For the text-containing cell, return its midpoint in (x, y) coordinate format. 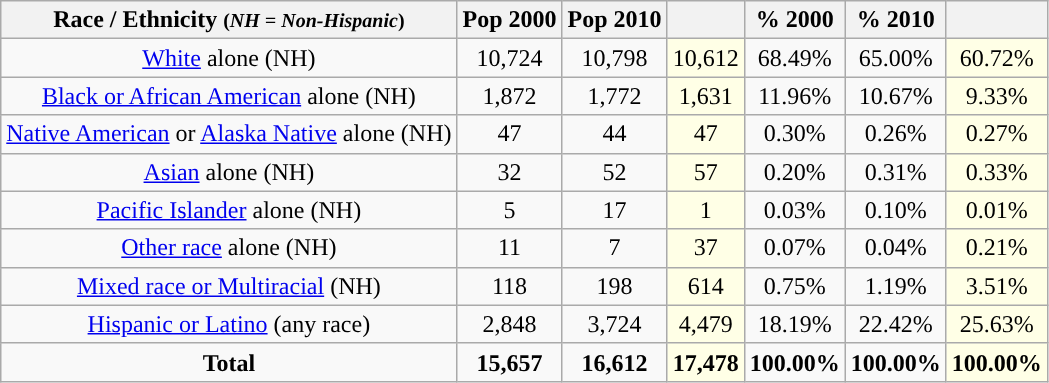
10,798 (614, 58)
5 (510, 210)
0.21% (996, 248)
0.03% (794, 210)
198 (614, 286)
11 (510, 248)
65.00% (896, 58)
15,657 (510, 362)
Black or African American alone (NH) (229, 96)
Asian alone (NH) (229, 172)
Hispanic or Latino (any race) (229, 324)
7 (614, 248)
0.27% (996, 134)
11.96% (794, 96)
% 2010 (896, 20)
1 (706, 210)
25.63% (996, 324)
44 (614, 134)
37 (706, 248)
10,612 (706, 58)
Race / Ethnicity (NH = Non-Hispanic) (229, 20)
57 (706, 172)
52 (614, 172)
32 (510, 172)
Other race alone (NH) (229, 248)
3,724 (614, 324)
1,872 (510, 96)
0.33% (996, 172)
Pop 2010 (614, 20)
0.31% (896, 172)
17 (614, 210)
Mixed race or Multiracial (NH) (229, 286)
White alone (NH) (229, 58)
16,612 (614, 362)
10,724 (510, 58)
614 (706, 286)
118 (510, 286)
3.51% (996, 286)
18.19% (794, 324)
Native American or Alaska Native alone (NH) (229, 134)
0.10% (896, 210)
68.49% (794, 58)
4,479 (706, 324)
2,848 (510, 324)
0.75% (794, 286)
1,772 (614, 96)
Pacific Islander alone (NH) (229, 210)
1.19% (896, 286)
22.42% (896, 324)
9.33% (996, 96)
0.26% (896, 134)
0.04% (896, 248)
1,631 (706, 96)
17,478 (706, 362)
Total (229, 362)
0.30% (794, 134)
Pop 2000 (510, 20)
0.20% (794, 172)
10.67% (896, 96)
60.72% (996, 58)
% 2000 (794, 20)
0.07% (794, 248)
0.01% (996, 210)
